Capture the cell that displays the provided text and extract its (X, Y) central coordinate. 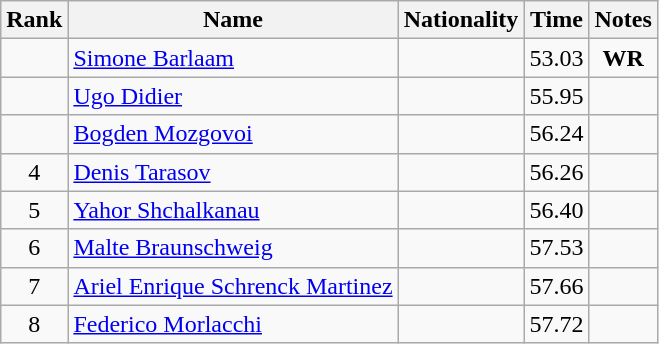
56.24 (556, 134)
Time (556, 20)
Nationality (461, 20)
56.40 (556, 210)
Yahor Shchalkanau (233, 210)
Name (233, 20)
5 (34, 210)
Notes (623, 20)
57.53 (556, 248)
56.26 (556, 172)
8 (34, 324)
Ugo Didier (233, 96)
55.95 (556, 96)
Rank (34, 20)
WR (623, 58)
Denis Tarasov (233, 172)
Bogden Mozgovoi (233, 134)
53.03 (556, 58)
4 (34, 172)
57.66 (556, 286)
57.72 (556, 324)
Federico Morlacchi (233, 324)
Malte Braunschweig (233, 248)
Simone Barlaam (233, 58)
Ariel Enrique Schrenck Martinez (233, 286)
6 (34, 248)
7 (34, 286)
